From the cell containing the given text, extract its center point as [x, y] coordinate. 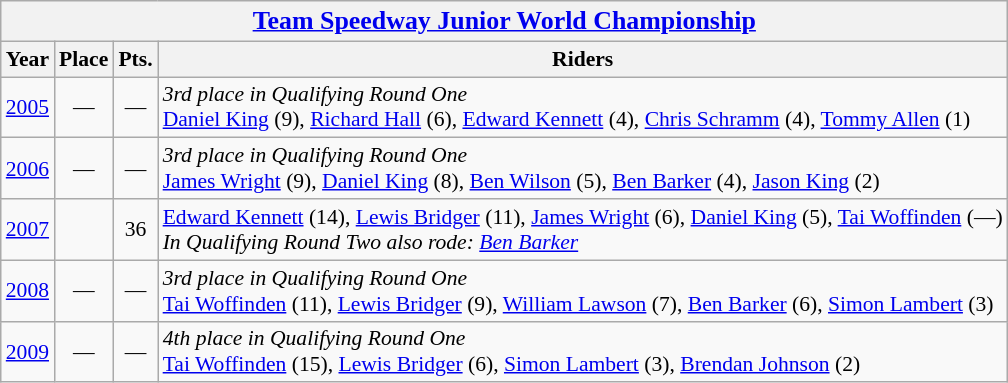
36 [135, 230]
3rd place in Qualifying Round One Tai Woffinden (11), Lewis Bridger (9), William Lawson (7), Ben Barker (6), Simon Lambert (3) [583, 290]
4th place in Qualifying Round One Tai Woffinden (15), Lewis Bridger (6), Simon Lambert (3), Brendan Johnson (2) [583, 352]
Year [28, 59]
3rd place in Qualifying Round One James Wright (9), Daniel King (8), Ben Wilson (5), Ben Barker (4), Jason King (2) [583, 168]
Riders [583, 59]
2009 [28, 352]
2008 [28, 290]
2005 [28, 108]
3rd place in Qualifying Round One Daniel King (9), Richard Hall (6), Edward Kennett (4), Chris Schramm (4), Tommy Allen (1) [583, 108]
Pts. [135, 59]
2006 [28, 168]
Edward Kennett (14), Lewis Bridger (11), James Wright (6), Daniel King (5), Tai Woffinden (—) In Qualifying Round Two also rode: Ben Barker [583, 230]
Team Speedway Junior World Championship [504, 21]
Place [84, 59]
2007 [28, 230]
